Extract the [X, Y] coordinate from the center of the cell holding the provided text.  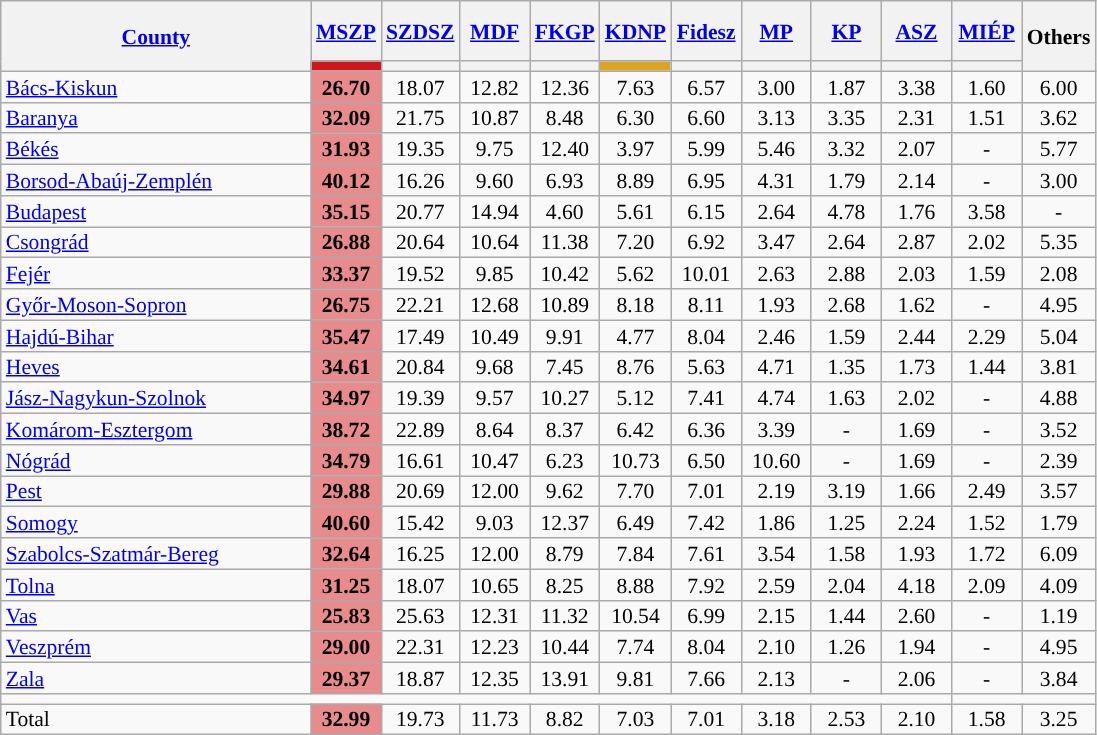
ASZ [916, 31]
18.87 [420, 678]
3.32 [846, 150]
17.49 [420, 336]
12.82 [495, 86]
8.48 [565, 118]
Veszprém [156, 648]
3.97 [636, 150]
8.37 [565, 430]
34.79 [346, 460]
2.07 [916, 150]
10.89 [565, 304]
16.61 [420, 460]
5.46 [776, 150]
2.29 [987, 336]
35.15 [346, 212]
9.62 [565, 492]
2.24 [916, 522]
2.46 [776, 336]
4.31 [776, 180]
32.99 [346, 720]
5.04 [1059, 336]
10.64 [495, 242]
10.27 [565, 398]
8.11 [706, 304]
9.91 [565, 336]
1.52 [987, 522]
KDNP [636, 31]
25.63 [420, 616]
3.39 [776, 430]
1.62 [916, 304]
35.47 [346, 336]
3.84 [1059, 678]
29.37 [346, 678]
9.57 [495, 398]
9.60 [495, 180]
2.68 [846, 304]
33.37 [346, 274]
32.09 [346, 118]
MDF [495, 31]
10.60 [776, 460]
10.01 [706, 274]
1.63 [846, 398]
31.93 [346, 150]
7.42 [706, 522]
KP [846, 31]
Zala [156, 678]
4.18 [916, 584]
8.89 [636, 180]
Jász-Nagykun-Szolnok [156, 398]
1.72 [987, 554]
7.74 [636, 648]
5.63 [706, 366]
34.97 [346, 398]
3.38 [916, 86]
Komárom-Esztergom [156, 430]
2.31 [916, 118]
2.06 [916, 678]
Borsod-Abaúj-Zemplén [156, 180]
6.49 [636, 522]
3.52 [1059, 430]
22.89 [420, 430]
22.31 [420, 648]
14.94 [495, 212]
3.19 [846, 492]
20.77 [420, 212]
Bács-Kiskun [156, 86]
SZDSZ [420, 31]
1.66 [916, 492]
6.30 [636, 118]
Budapest [156, 212]
3.25 [1059, 720]
2.49 [987, 492]
8.76 [636, 366]
1.35 [846, 366]
2.19 [776, 492]
Hajdú-Bihar [156, 336]
Others [1059, 36]
8.79 [565, 554]
Tolna [156, 584]
21.75 [420, 118]
5.62 [636, 274]
3.58 [987, 212]
MIÉP [987, 31]
10.54 [636, 616]
1.73 [916, 366]
1.87 [846, 86]
2.15 [776, 616]
MP [776, 31]
6.92 [706, 242]
4.88 [1059, 398]
Fidesz [706, 31]
10.42 [565, 274]
Vas [156, 616]
5.12 [636, 398]
6.09 [1059, 554]
2.59 [776, 584]
3.35 [846, 118]
7.03 [636, 720]
FKGP [565, 31]
6.42 [636, 430]
20.84 [420, 366]
40.12 [346, 180]
1.19 [1059, 616]
2.87 [916, 242]
2.04 [846, 584]
10.47 [495, 460]
6.00 [1059, 86]
2.53 [846, 720]
Békés [156, 150]
10.65 [495, 584]
15.42 [420, 522]
6.57 [706, 86]
32.64 [346, 554]
6.60 [706, 118]
4.77 [636, 336]
9.68 [495, 366]
Fejér [156, 274]
3.62 [1059, 118]
12.40 [565, 150]
2.63 [776, 274]
4.71 [776, 366]
19.39 [420, 398]
5.61 [636, 212]
10.73 [636, 460]
County [156, 36]
8.25 [565, 584]
1.51 [987, 118]
10.44 [565, 648]
Pest [156, 492]
19.35 [420, 150]
29.00 [346, 648]
10.87 [495, 118]
2.88 [846, 274]
26.88 [346, 242]
2.44 [916, 336]
7.20 [636, 242]
1.94 [916, 648]
26.75 [346, 304]
2.13 [776, 678]
8.64 [495, 430]
16.26 [420, 180]
6.15 [706, 212]
12.23 [495, 648]
2.14 [916, 180]
4.78 [846, 212]
10.49 [495, 336]
Baranya [156, 118]
Total [156, 720]
4.09 [1059, 584]
7.66 [706, 678]
MSZP [346, 31]
9.03 [495, 522]
25.83 [346, 616]
9.75 [495, 150]
29.88 [346, 492]
6.99 [706, 616]
1.76 [916, 212]
6.93 [565, 180]
6.36 [706, 430]
8.88 [636, 584]
8.18 [636, 304]
22.21 [420, 304]
Heves [156, 366]
11.32 [565, 616]
Somogy [156, 522]
3.81 [1059, 366]
1.86 [776, 522]
19.52 [420, 274]
1.26 [846, 648]
1.60 [987, 86]
6.23 [565, 460]
3.13 [776, 118]
6.95 [706, 180]
7.41 [706, 398]
20.64 [420, 242]
7.70 [636, 492]
26.70 [346, 86]
6.50 [706, 460]
7.63 [636, 86]
Szabolcs-Szatmár-Bereg [156, 554]
12.36 [565, 86]
3.47 [776, 242]
20.69 [420, 492]
12.31 [495, 616]
9.81 [636, 678]
2.60 [916, 616]
1.25 [846, 522]
5.77 [1059, 150]
34.61 [346, 366]
5.99 [706, 150]
12.68 [495, 304]
16.25 [420, 554]
11.38 [565, 242]
2.03 [916, 274]
4.60 [565, 212]
Győr-Moson-Sopron [156, 304]
9.85 [495, 274]
5.35 [1059, 242]
8.82 [565, 720]
Csongrád [156, 242]
19.73 [420, 720]
31.25 [346, 584]
3.18 [776, 720]
11.73 [495, 720]
3.57 [1059, 492]
7.61 [706, 554]
2.09 [987, 584]
2.39 [1059, 460]
13.91 [565, 678]
3.54 [776, 554]
40.60 [346, 522]
12.35 [495, 678]
38.72 [346, 430]
12.37 [565, 522]
7.45 [565, 366]
7.84 [636, 554]
Nógrád [156, 460]
4.74 [776, 398]
2.08 [1059, 274]
7.92 [706, 584]
